Search for the cell housing the specified text and yield its [X, Y] center coordinate. 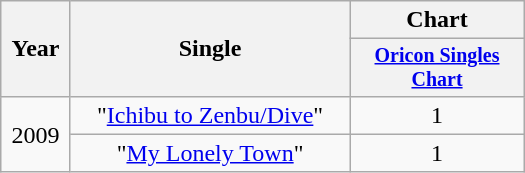
2009 [36, 134]
Chart [437, 20]
Single [210, 49]
"Ichibu to Zenbu/Dive" [210, 115]
Oricon Singles Chart [437, 68]
Year [36, 49]
"My Lonely Town" [210, 153]
